Determine the (X, Y) coordinate at the center of the cell enclosing the given text.  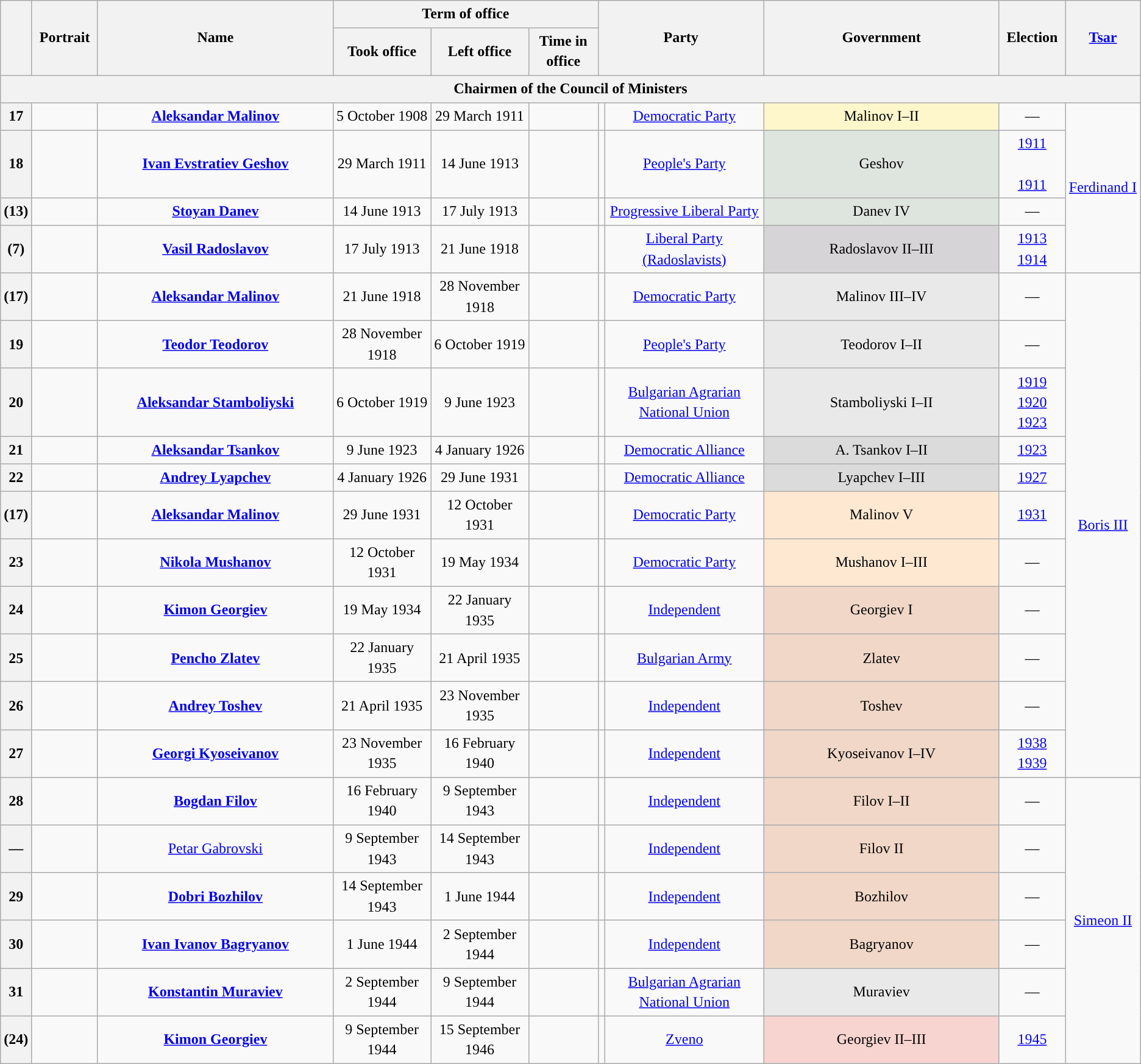
Name (215, 38)
Portrait (65, 38)
24 (16, 610)
Aleksandar Tsankov (215, 450)
Geshov (881, 164)
17 (16, 116)
Stoyan Danev (215, 212)
Georgiev I (881, 610)
Petar Gabrovski (215, 849)
Kyoseivanov I–IV (881, 753)
Aleksandar Stamboliyski (215, 402)
Malinov I–II (881, 116)
Tsar (1103, 38)
Term of office (466, 15)
Bogdan Filov (215, 801)
Zlatev (881, 658)
Teodorov I–II (881, 344)
Bulgarian Army (684, 658)
Radoslavov II–III (881, 249)
Boris III (1103, 525)
(13) (16, 212)
Konstantin Muraviev (215, 991)
Liberal Party (Radoslavists) (684, 249)
26 (16, 706)
Georgiev II–III (881, 1040)
Government (881, 38)
Georgi Kyoseivanov (215, 753)
19111911 (1033, 164)
Bagryanov (881, 944)
Time in office (563, 51)
Zveno (684, 1040)
1923 (1033, 450)
Party (681, 38)
23 (16, 562)
Malinov V (881, 515)
Ivan Evstratiev Geshov (215, 164)
Election (1033, 38)
15 September 1946 (480, 1040)
Ivan Ivanov Bagryanov (215, 944)
(7) (16, 249)
Malinov III–IV (881, 297)
29 (16, 896)
Filov I–II (881, 801)
22 (16, 478)
Lyapchev I–III (881, 478)
Progressive Liberal Party (684, 212)
Filov II (881, 849)
Danev IV (881, 212)
Pencho Zlatev (215, 658)
21 (16, 450)
31 (16, 991)
19381939 (1033, 753)
Bozhilov (881, 896)
Chairmen of the Council of Ministers (570, 89)
Left office (480, 51)
1927 (1033, 478)
Vasil Radoslavov (215, 249)
5 October 1908 (382, 116)
30 (16, 944)
Teodor Teodorov (215, 344)
18 (16, 164)
1931 (1033, 515)
A. Tsankov I–II (881, 450)
Andrey Toshev (215, 706)
Nikola Mushanov (215, 562)
28 (16, 801)
27 (16, 753)
Andrey Lyapchev (215, 478)
Toshev (881, 706)
Simeon II (1103, 920)
Muraviev (881, 991)
1945 (1033, 1040)
25 (16, 658)
20 (16, 402)
19131914 (1033, 249)
Mushanov I–III (881, 562)
19 (16, 344)
191919201923 (1033, 402)
Took office (382, 51)
Ferdinand I (1103, 188)
Stamboliyski I–II (881, 402)
Dobri Bozhilov (215, 896)
(24) (16, 1040)
